For the text-containing cell, return its midpoint in (x, y) coordinate format. 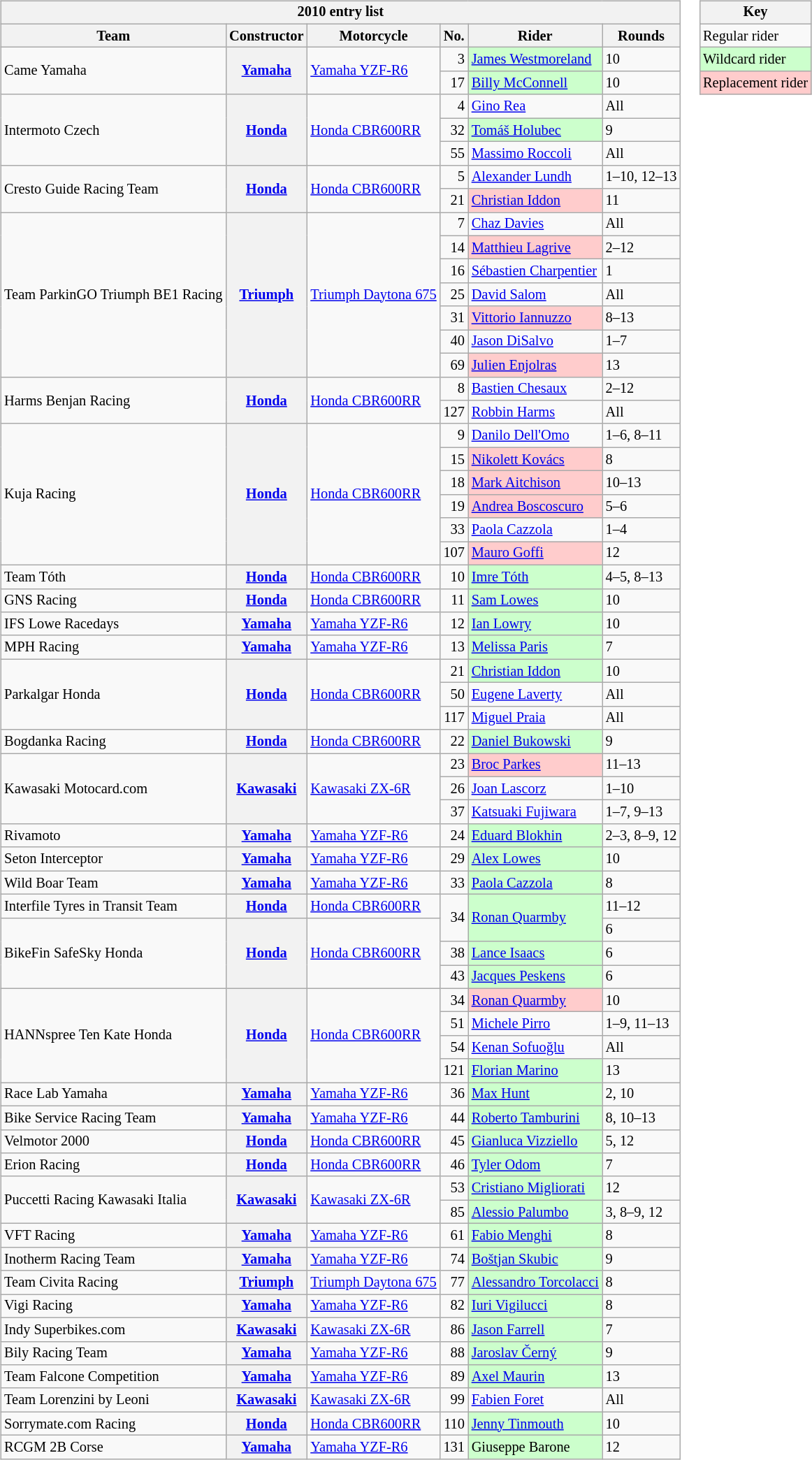
Bily Racing Team (113, 1353)
3, 8–9, 12 (641, 1212)
Motorcycle (373, 36)
Nikolett Kovács (535, 459)
Vigi Racing (113, 1306)
Wildcard rider (755, 59)
1–7 (641, 342)
Puccetti Racing Kawasaki Italia (113, 1199)
Vittorio Iannuzzo (535, 318)
Erion Racing (113, 1165)
1–4 (641, 530)
Jason DiSalvo (535, 342)
Andrea Boscoscuro (535, 506)
127 (454, 412)
Tyler Odom (535, 1165)
Gino Rea (535, 106)
Cristiano Migliorati (535, 1188)
1–10 (641, 788)
Team Civita Racing (113, 1282)
Seton Interceptor (113, 859)
Julien Enjolras (535, 365)
Sébastien Charpentier (535, 271)
107 (454, 554)
121 (454, 1071)
2, 10 (641, 1094)
117 (454, 718)
86 (454, 1329)
Rivamoto (113, 836)
Team Tóth (113, 577)
Bike Service Racing Team (113, 1118)
Jason Farrell (535, 1329)
1–10, 12–13 (641, 177)
Rounds (641, 36)
Jaroslav Černý (535, 1353)
77 (454, 1282)
Team ParkinGO Triumph BE1 Racing (113, 295)
Replacement rider (755, 83)
26 (454, 788)
Team (113, 36)
Harms Benjan Racing (113, 400)
Fabio Menghi (535, 1236)
1 (641, 271)
44 (454, 1118)
14 (454, 247)
85 (454, 1212)
54 (454, 1048)
Mauro Goffi (535, 554)
Broc Parkes (535, 765)
Florian Marino (535, 1071)
Sam Lowes (535, 600)
5, 12 (641, 1141)
99 (454, 1400)
Bastien Chesaux (535, 389)
Kuja Racing (113, 494)
5 (454, 177)
38 (454, 953)
89 (454, 1377)
Joan Lascorz (535, 788)
1–7, 9–13 (641, 812)
74 (454, 1259)
Danilo Dell'Omo (535, 435)
2010 entry list (340, 13)
Team Falcone Competition (113, 1377)
Alexander Lundh (535, 177)
Ian Lowry (535, 624)
2–3, 8–9, 12 (641, 836)
24 (454, 836)
Max Hunt (535, 1094)
No. (454, 36)
Massimo Roccoli (535, 154)
Indy Superbikes.com (113, 1329)
Kawasaki Motocard.com (113, 788)
18 (454, 483)
22 (454, 742)
Regular rider (755, 36)
Iuri Vigilucci (535, 1306)
61 (454, 1236)
17 (454, 83)
Sorrymate.com Racing (113, 1424)
45 (454, 1141)
4 (454, 106)
11–12 (641, 906)
23 (454, 765)
Alessandro Torcolacci (535, 1282)
Eduard Blokhin (535, 836)
Alessio Palumbo (535, 1212)
Wild Boar Team (113, 883)
5–6 (641, 506)
8–13 (641, 318)
40 (454, 342)
Alex Lowes (535, 859)
Roberto Tamburini (535, 1118)
Tomáš Holubec (535, 130)
36 (454, 1094)
Race Lab Yamaha (113, 1094)
Eugene Laverty (535, 695)
37 (454, 812)
VFT Racing (113, 1236)
3 (454, 59)
Key (755, 13)
Gianluca Vizziello (535, 1141)
Fabien Foret (535, 1400)
Axel Maurin (535, 1377)
Billy McConnell (535, 83)
1–9, 11–13 (641, 1024)
Mark Aitchison (535, 483)
1–6, 8–11 (641, 435)
Intermoto Czech (113, 130)
Parkalgar Honda (113, 695)
MPH Racing (113, 647)
Chaz Davies (535, 224)
25 (454, 295)
Boštjan Skubic (535, 1259)
4–5, 8–13 (641, 577)
Team Lorenzini by Leoni (113, 1400)
8, 10–13 (641, 1118)
GNS Racing (113, 600)
Came Yamaha (113, 71)
43 (454, 977)
RCGM 2B Corse (113, 1447)
Bogdanka Racing (113, 742)
51 (454, 1024)
Velmotor 2000 (113, 1141)
Michele Pirro (535, 1024)
Miguel Praia (535, 718)
Constructor (266, 36)
Imre Tóth (535, 577)
Interfile Tyres in Transit Team (113, 906)
131 (454, 1447)
50 (454, 695)
Matthieu Lagrive (535, 247)
Cresto Guide Racing Team (113, 189)
82 (454, 1306)
BikeFin SafeSky Honda (113, 953)
10–13 (641, 483)
Giuseppe Barone (535, 1447)
15 (454, 459)
David Salom (535, 295)
53 (454, 1188)
Jenny Tinmouth (535, 1424)
Inotherm Racing Team (113, 1259)
29 (454, 859)
Kenan Sofuoğlu (535, 1048)
Jacques Peskens (535, 977)
110 (454, 1424)
16 (454, 271)
Lance Isaacs (535, 953)
IFS Lowe Racedays (113, 624)
55 (454, 154)
19 (454, 506)
46 (454, 1165)
11–13 (641, 765)
88 (454, 1353)
69 (454, 365)
Katsuaki Fujiwara (535, 812)
James Westmoreland (535, 59)
Robbin Harms (535, 412)
Rider (535, 36)
32 (454, 130)
31 (454, 318)
Melissa Paris (535, 647)
Daniel Bukowski (535, 742)
HANNspree Ten Kate Honda (113, 1036)
